Extract the [x, y] coordinate from the center of the cell holding the provided text.  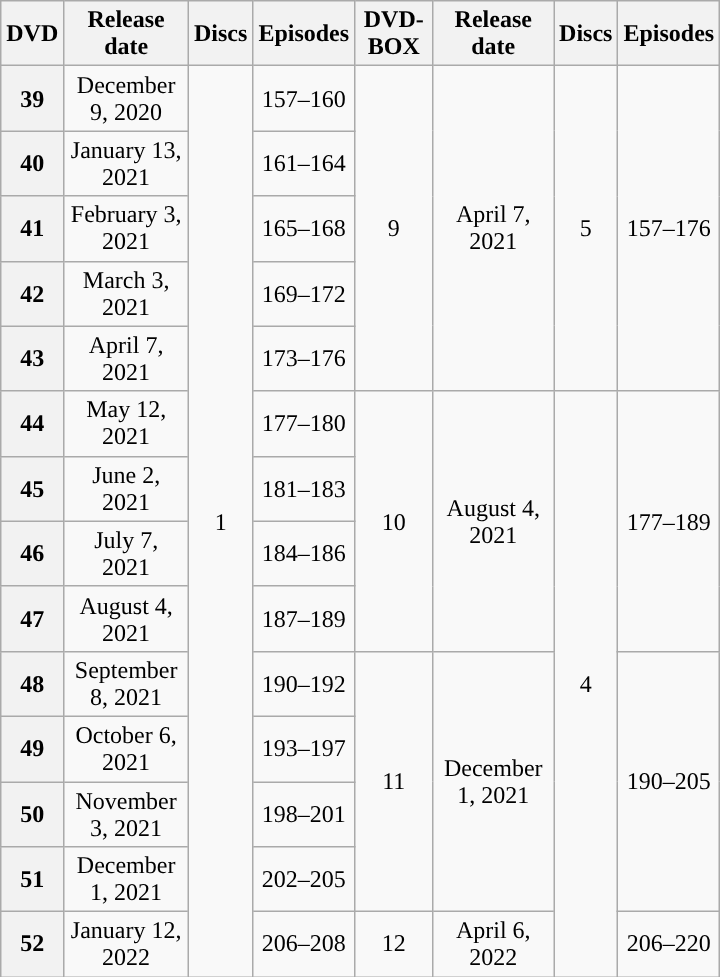
202–205 [304, 880]
177–180 [304, 424]
41 [32, 228]
January 12, 2022 [126, 944]
184–186 [304, 554]
48 [32, 684]
11 [394, 781]
43 [32, 358]
52 [32, 944]
April 6, 2022 [494, 944]
51 [32, 880]
190–205 [669, 781]
12 [394, 944]
5 [586, 228]
January 13, 2021 [126, 164]
39 [32, 98]
165–168 [304, 228]
49 [32, 748]
May 12, 2021 [126, 424]
September 8, 2021 [126, 684]
December 9, 2020 [126, 98]
10 [394, 521]
46 [32, 554]
1 [220, 522]
206–220 [669, 944]
February 3, 2021 [126, 228]
44 [32, 424]
42 [32, 294]
193–197 [304, 748]
198–201 [304, 814]
July 7, 2021 [126, 554]
March 3, 2021 [126, 294]
45 [32, 488]
157–176 [669, 228]
161–164 [304, 164]
DVD-BOX [394, 34]
173–176 [304, 358]
4 [586, 684]
40 [32, 164]
190–192 [304, 684]
177–189 [669, 521]
October 6, 2021 [126, 748]
DVD [32, 34]
169–172 [304, 294]
187–189 [304, 618]
November 3, 2021 [126, 814]
157–160 [304, 98]
47 [32, 618]
206–208 [304, 944]
50 [32, 814]
181–183 [304, 488]
June 2, 2021 [126, 488]
9 [394, 228]
